Provide the [x, y] coordinate of the cell's center where the given text is located.  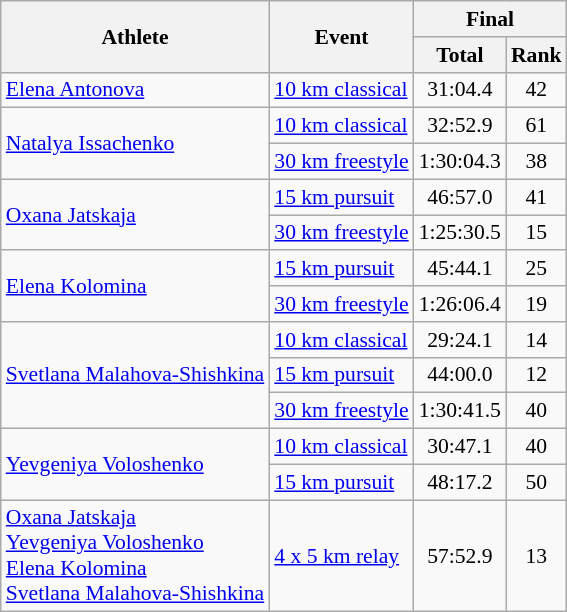
Oxana Jatskaja [136, 214]
45:44.1 [460, 269]
57:52.9 [460, 556]
41 [536, 197]
Athlete [136, 36]
Elena Kolomina [136, 286]
1:25:30.5 [460, 233]
38 [536, 162]
Event [341, 36]
61 [536, 126]
14 [536, 340]
Oxana JatskajaYevgeniya VoloshenkoElena KolominaSvetlana Malahova-Shishkina [136, 556]
4 x 5 km relay [341, 556]
Rank [536, 55]
Total [460, 55]
1:30:41.5 [460, 411]
Elena Antonova [136, 90]
42 [536, 90]
30:47.1 [460, 447]
1:26:06.4 [460, 304]
44:00.0 [460, 375]
31:04.4 [460, 90]
25 [536, 269]
46:57.0 [460, 197]
Final [490, 19]
Natalya Issachenko [136, 144]
50 [536, 482]
1:30:04.3 [460, 162]
48:17.2 [460, 482]
13 [536, 556]
12 [536, 375]
15 [536, 233]
Yevgeniya Voloshenko [136, 464]
Svetlana Malahova-Shishkina [136, 376]
29:24.1 [460, 340]
32:52.9 [460, 126]
19 [536, 304]
